Return (x, y) of the center of cell containing provided text 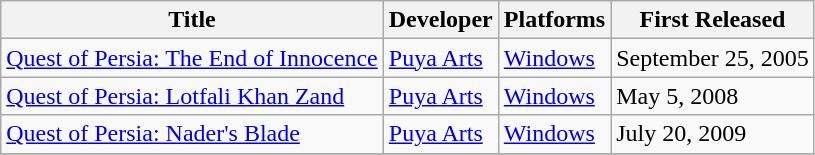
July 20, 2009 (713, 134)
May 5, 2008 (713, 96)
Developer (440, 20)
Quest of Persia: The End of Innocence (192, 58)
Platforms (554, 20)
September 25, 2005 (713, 58)
Quest of Persia: Lotfali Khan Zand (192, 96)
Title (192, 20)
Quest of Persia: Nader's Blade (192, 134)
First Released (713, 20)
